Search for the cell housing the specified text and yield its [X, Y] center coordinate. 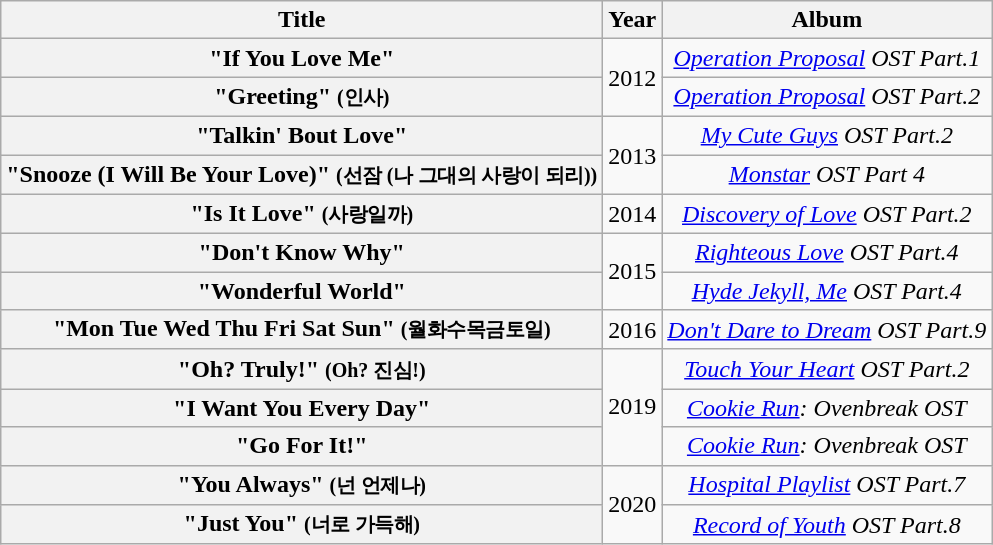
Discovery of Love OST Part.2 [827, 214]
2016 [632, 330]
2013 [632, 155]
Title [302, 20]
Hospital Playlist OST Part.7 [827, 485]
"Greeting" (인사) [302, 97]
"If You Love Me" [302, 58]
"Don't Know Why" [302, 253]
"You Always" (넌 언제나) [302, 485]
Touch Your Heart OST Part.2 [827, 369]
Year [632, 20]
"Just You" (너로 가득해) [302, 525]
"Is It Love" (사랑일까) [302, 214]
"Talkin' Bout Love" [302, 135]
"I Want You Every Day" [302, 408]
Record of Youth OST Part.8 [827, 525]
Album [827, 20]
"Oh? Truly!" (Oh? 진심!) [302, 369]
"Wonderful World" [302, 291]
2014 [632, 214]
Hyde Jekyll, Me OST Part.4 [827, 291]
My Cute Guys OST Part.2 [827, 135]
"Go For It!" [302, 446]
"Mon Tue Wed Thu Fri Sat Sun" (월화수목금토일) [302, 330]
Operation Proposal OST Part.1 [827, 58]
Don't Dare to Dream OST Part.9 [827, 330]
Operation Proposal OST Part.2 [827, 97]
2015 [632, 272]
2020 [632, 504]
Righteous Love OST Part.4 [827, 253]
"Snooze (I Will Be Your Love)" (선잠 (나 그대의 사랑이 되리)) [302, 174]
2019 [632, 407]
Monstar OST Part 4 [827, 174]
2012 [632, 78]
